Find where the given text appears and provide that cell's center as [x, y] coordinate. 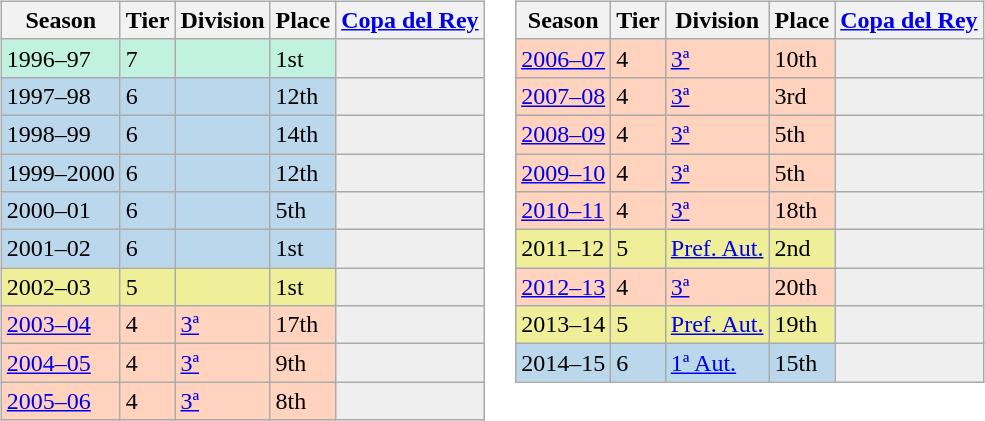
1ª Aut. [717, 363]
2000–01 [60, 211]
7 [148, 58]
2013–14 [564, 325]
2002–03 [60, 287]
18th [802, 211]
9th [303, 363]
1999–2000 [60, 173]
1997–98 [60, 96]
2008–09 [564, 134]
15th [802, 363]
1998–99 [60, 134]
19th [802, 325]
2004–05 [60, 363]
20th [802, 287]
2006–07 [564, 58]
3rd [802, 96]
2009–10 [564, 173]
2007–08 [564, 96]
1996–97 [60, 58]
17th [303, 325]
10th [802, 58]
2005–06 [60, 401]
2011–12 [564, 249]
2014–15 [564, 363]
8th [303, 401]
2003–04 [60, 325]
2010–11 [564, 211]
14th [303, 134]
2001–02 [60, 249]
2012–13 [564, 287]
2nd [802, 249]
